From the cell containing the given text, extract its center point as (X, Y) coordinate. 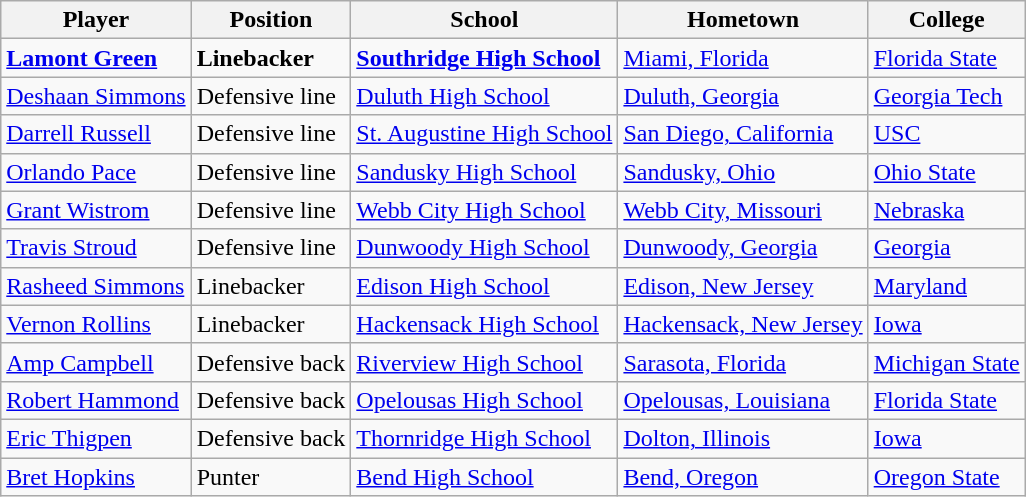
Darrell Russell (96, 134)
Vernon Rollins (96, 324)
Hometown (743, 20)
Hackensack High School (484, 324)
St. Augustine High School (484, 134)
Duluth, Georgia (743, 96)
Amp Campbell (96, 362)
Michigan State (946, 362)
Opelousas High School (484, 400)
Maryland (946, 286)
Grant Wistrom (96, 210)
Riverview High School (484, 362)
Nebraska (946, 210)
Thornridge High School (484, 438)
Dunwoody, Georgia (743, 248)
Opelousas, Louisiana (743, 400)
Oregon State (946, 477)
Edison High School (484, 286)
Sarasota, Florida (743, 362)
Edison, New Jersey (743, 286)
Georgia (946, 248)
Travis Stroud (96, 248)
Miami, Florida (743, 58)
Sandusky High School (484, 172)
San Diego, California (743, 134)
Player (96, 20)
School (484, 20)
Sandusky, Ohio (743, 172)
Hackensack, New Jersey (743, 324)
Robert Hammond (96, 400)
Bret Hopkins (96, 477)
Eric Thigpen (96, 438)
Duluth High School (484, 96)
College (946, 20)
Dunwoody High School (484, 248)
USC (946, 134)
Georgia Tech (946, 96)
Ohio State (946, 172)
Dolton, Illinois (743, 438)
Rasheed Simmons (96, 286)
Southridge High School (484, 58)
Webb City High School (484, 210)
Deshaan Simmons (96, 96)
Bend High School (484, 477)
Lamont Green (96, 58)
Orlando Pace (96, 172)
Position (271, 20)
Webb City, Missouri (743, 210)
Bend, Oregon (743, 477)
Punter (271, 477)
